Determine the (x, y) coordinate at the center of the cell enclosing the given text.  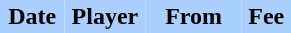
Fee (266, 16)
Date (32, 16)
From (194, 16)
Player (106, 16)
